Extract the [X, Y] coordinate from the center of the cell holding the provided text.  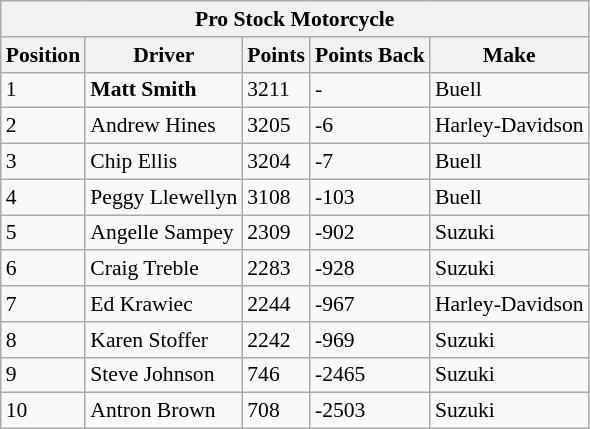
8 [43, 340]
Chip Ellis [164, 162]
9 [43, 375]
1 [43, 90]
Antron Brown [164, 411]
2242 [276, 340]
Position [43, 55]
Karen Stoffer [164, 340]
- [370, 90]
Ed Krawiec [164, 304]
10 [43, 411]
-6 [370, 126]
-2503 [370, 411]
-7 [370, 162]
Andrew Hines [164, 126]
-103 [370, 197]
Matt Smith [164, 90]
Angelle Sampey [164, 233]
708 [276, 411]
2309 [276, 233]
6 [43, 269]
Points [276, 55]
Make [510, 55]
2244 [276, 304]
3211 [276, 90]
-969 [370, 340]
2283 [276, 269]
Craig Treble [164, 269]
746 [276, 375]
3205 [276, 126]
Peggy Llewellyn [164, 197]
2 [43, 126]
-2465 [370, 375]
-902 [370, 233]
4 [43, 197]
7 [43, 304]
5 [43, 233]
3204 [276, 162]
Points Back [370, 55]
-928 [370, 269]
Steve Johnson [164, 375]
3108 [276, 197]
Driver [164, 55]
-967 [370, 304]
Pro Stock Motorcycle [295, 19]
3 [43, 162]
